For the text-containing cell, return its midpoint in (X, Y) coordinate format. 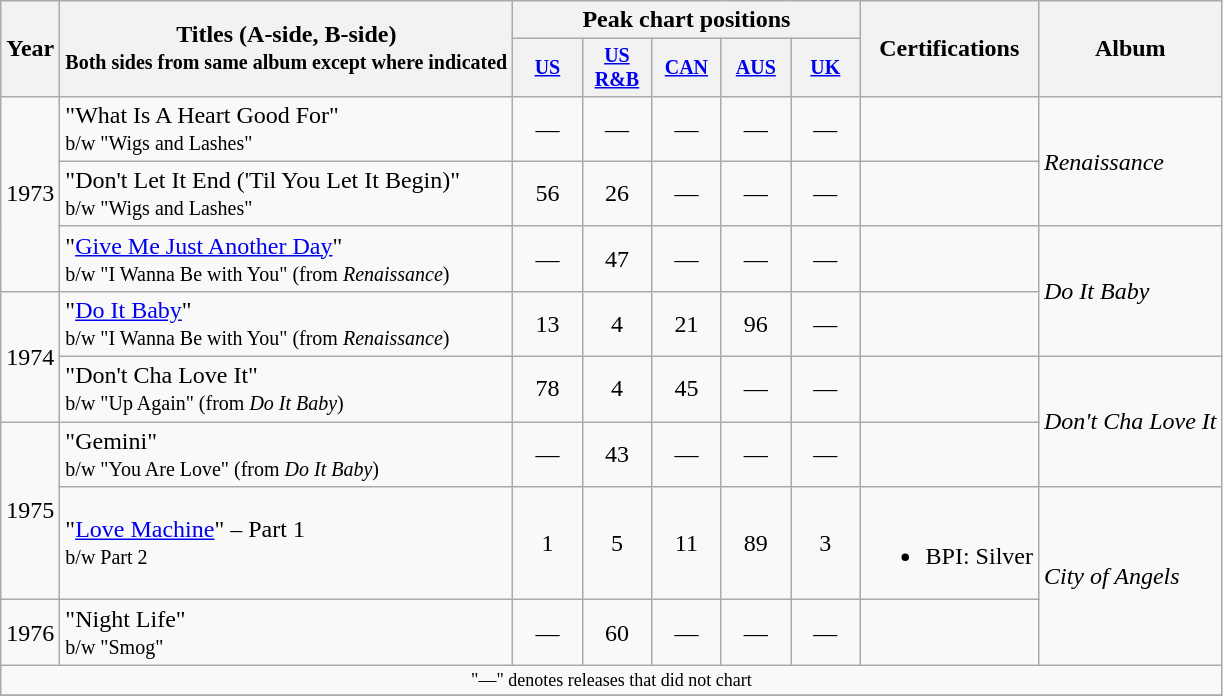
Certifications (949, 49)
"Do It Baby"b/w "I Wanna Be with You" (from Renaissance) (286, 324)
"—" denotes releases that did not chart (612, 680)
5 (616, 544)
Do It Baby (1130, 291)
"What Is A Heart Good For"b/w "Wigs and Lashes" (286, 128)
Year (30, 49)
43 (616, 454)
BPI: Silver (949, 544)
US (548, 68)
11 (686, 544)
3 (826, 544)
"Don't Cha Love It"b/w "Up Again" (from Do It Baby) (286, 390)
"Don't Let It End ('Til You Let It Begin)"b/w "Wigs and Lashes" (286, 194)
AUS (756, 68)
56 (548, 194)
Peak chart positions (686, 20)
City of Angels (1130, 576)
"Night Life"b/w "Smog" (286, 632)
60 (616, 632)
Don't Cha Love It (1130, 422)
1976 (30, 632)
1 (548, 544)
US R&B (616, 68)
47 (616, 258)
96 (756, 324)
UK (826, 68)
45 (686, 390)
13 (548, 324)
Album (1130, 49)
"Love Machine" – Part 1b/w Part 2 (286, 544)
26 (616, 194)
21 (686, 324)
78 (548, 390)
"Gemini"b/w "You Are Love" (from Do It Baby) (286, 454)
1973 (30, 194)
Titles (A-side, B-side)Both sides from same album except where indicated (286, 49)
89 (756, 544)
Renaissance (1130, 161)
"Give Me Just Another Day"b/w "I Wanna Be with You" (from Renaissance) (286, 258)
1974 (30, 356)
CAN (686, 68)
1975 (30, 511)
